From the cell containing the given text, extract its center point as (x, y) coordinate. 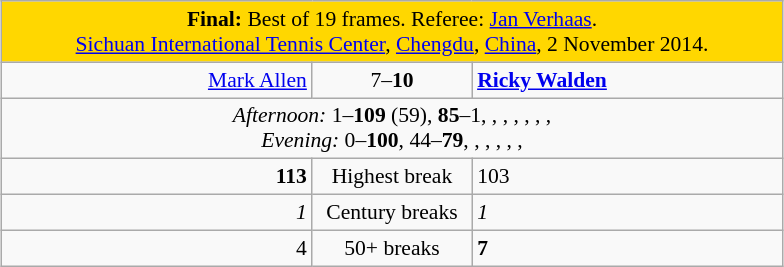
4 (157, 248)
7 (627, 248)
Century breaks (392, 213)
113 (157, 177)
103 (627, 177)
Afternoon: 1–109 (59), 85–1, , , , , , , Evening: 0–100, 44–79, , , , , , (392, 128)
Final: Best of 19 frames. Referee: Jan Verhaas.Sichuan International Tennis Center, Chengdu, China, 2 November 2014. (392, 32)
Ricky Walden (627, 80)
50+ breaks (392, 248)
Highest break (392, 177)
Mark Allen (157, 80)
7–10 (392, 80)
